Provide the (x, y) coordinate of the cell's center where the given text is located.  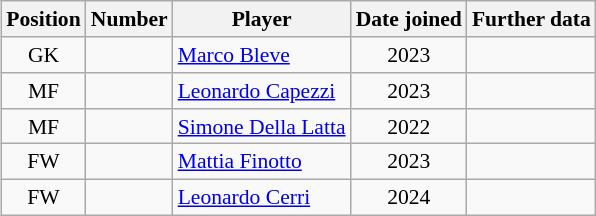
Number (130, 19)
2022 (409, 126)
Leonardo Cerri (262, 197)
Position (43, 19)
Player (262, 19)
2024 (409, 197)
GK (43, 55)
Leonardo Capezzi (262, 91)
Mattia Finotto (262, 162)
Simone Della Latta (262, 126)
Further data (532, 19)
Date joined (409, 19)
Marco Bleve (262, 55)
